Capture the cell that displays the provided text and extract its [x, y] central coordinate. 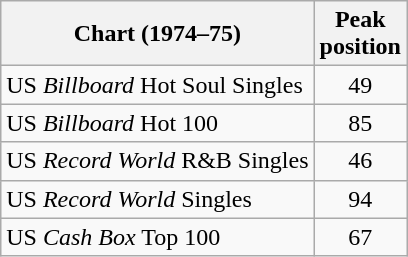
US Billboard Hot Soul Singles [158, 85]
Chart (1974–75) [158, 34]
67 [360, 237]
US Billboard Hot 100 [158, 123]
US Cash Box Top 100 [158, 237]
46 [360, 161]
US Record World Singles [158, 199]
49 [360, 85]
94 [360, 199]
US Record World R&B Singles [158, 161]
Peakposition [360, 34]
85 [360, 123]
